For the text-containing cell, return its midpoint in [X, Y] coordinate format. 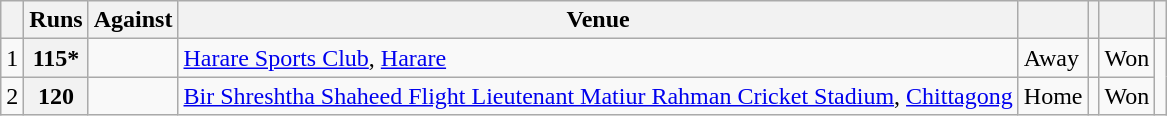
Against [133, 20]
115* [56, 58]
2 [12, 96]
Venue [598, 20]
120 [56, 96]
Bir Shreshtha Shaheed Flight Lieutenant Matiur Rahman Cricket Stadium, Chittagong [598, 96]
Runs [56, 20]
Home [1053, 96]
Away [1053, 58]
1 [12, 58]
Harare Sports Club, Harare [598, 58]
